From the cell containing the given text, extract its center point as [x, y] coordinate. 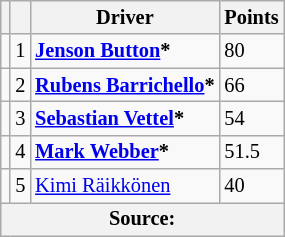
Rubens Barrichello* [124, 85]
4 [20, 152]
Sebastian Vettel* [124, 118]
Mark Webber* [124, 152]
Jenson Button* [124, 51]
80 [251, 51]
2 [20, 85]
40 [251, 186]
Points [251, 17]
3 [20, 118]
Source: [142, 219]
51.5 [251, 152]
Driver [124, 17]
5 [20, 186]
1 [20, 51]
Kimi Räikkönen [124, 186]
54 [251, 118]
66 [251, 85]
